Extract the [X, Y] coordinate from the center of the cell holding the provided text.  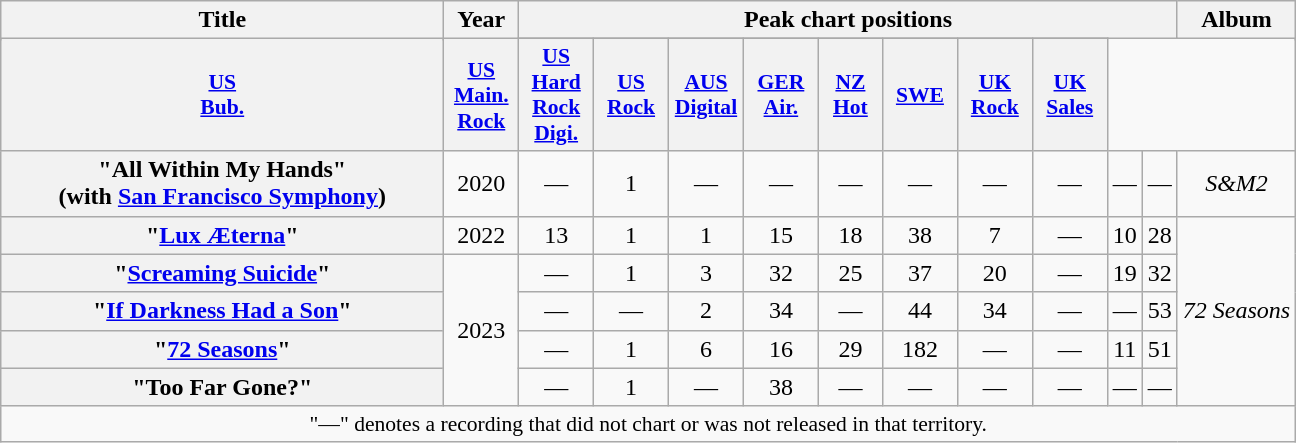
2020 [482, 184]
"72 Seasons" [222, 349]
11 [1124, 349]
"—" denotes a recording that did not chart or was not released in that territory. [648, 424]
18 [850, 235]
2022 [482, 235]
"Screaming Suicide" [222, 273]
SWE [920, 95]
10 [1124, 235]
25 [850, 273]
UK Sales [1070, 95]
UKRock [994, 95]
53 [1160, 311]
Album [1236, 20]
GER Air. [780, 95]
15 [780, 235]
7 [994, 235]
NZHot [850, 95]
Year [482, 20]
182 [920, 349]
37 [920, 273]
USBub. [222, 95]
Peak chart positions [848, 20]
2 [706, 311]
USMain.Rock [482, 95]
2023 [482, 330]
"All Within My Hands"(with San Francisco Symphony) [222, 184]
AUS Digital [706, 95]
"Too Far Gone?" [222, 387]
19 [1124, 273]
3 [706, 273]
13 [556, 235]
"Lux Æterna" [222, 235]
51 [1160, 349]
20 [994, 273]
US Hard Rock Digi. [556, 95]
"If Darkness Had a Son" [222, 311]
S&M2 [1236, 184]
Title [222, 20]
44 [920, 311]
29 [850, 349]
16 [780, 349]
6 [706, 349]
72 Seasons [1236, 311]
USRock [632, 95]
28 [1160, 235]
